Output the [X, Y] coordinate of the center of the cell containing the given text.  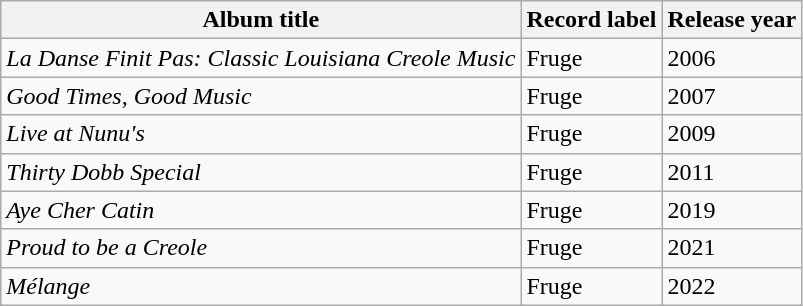
2022 [732, 286]
Live at Nunu's [261, 134]
Good Times, Good Music [261, 96]
2009 [732, 134]
Album title [261, 20]
Thirty Dobb Special [261, 172]
2021 [732, 248]
Proud to be a Creole [261, 248]
2019 [732, 210]
La Danse Finit Pas: Classic Louisiana Creole Music [261, 58]
2006 [732, 58]
Aye Cher Catin [261, 210]
Release year [732, 20]
Mélange [261, 286]
Record label [592, 20]
2011 [732, 172]
2007 [732, 96]
